Identify which cell holds the provided text, then report its [X, Y] central coordinate. 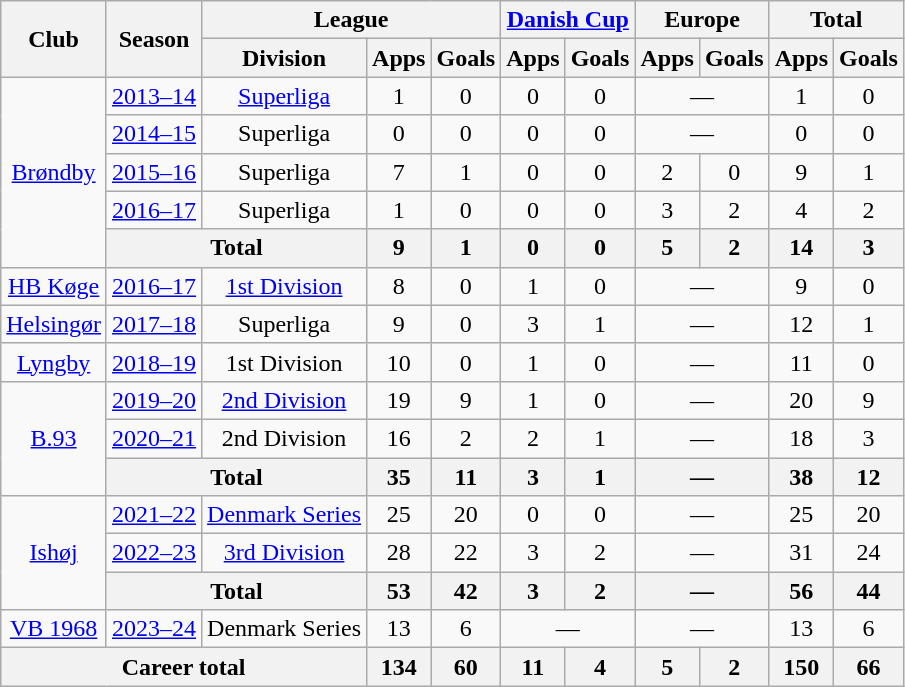
42 [466, 591]
2019–20 [154, 400]
2022–23 [154, 553]
150 [801, 667]
31 [801, 553]
B.93 [54, 438]
VB 1968 [54, 629]
60 [466, 667]
HB Køge [54, 286]
2013–14 [154, 96]
53 [399, 591]
19 [399, 400]
35 [399, 477]
28 [399, 553]
2014–15 [154, 134]
24 [869, 553]
14 [801, 248]
Danish Cup [568, 20]
44 [869, 591]
2017–18 [154, 324]
2023–24 [154, 629]
56 [801, 591]
18 [801, 438]
16 [399, 438]
3rd Division [284, 553]
2015–16 [154, 172]
Europe [702, 20]
2021–22 [154, 515]
2020–21 [154, 438]
Division [284, 58]
Career total [184, 667]
66 [869, 667]
2018–19 [154, 362]
Helsingør [54, 324]
22 [466, 553]
Ishøj [54, 553]
8 [399, 286]
Brøndby [54, 172]
Lyngby [54, 362]
Club [54, 39]
Season [154, 39]
134 [399, 667]
7 [399, 172]
38 [801, 477]
10 [399, 362]
League [352, 20]
